Find where the given text appears and provide that cell's center as (x, y) coordinate. 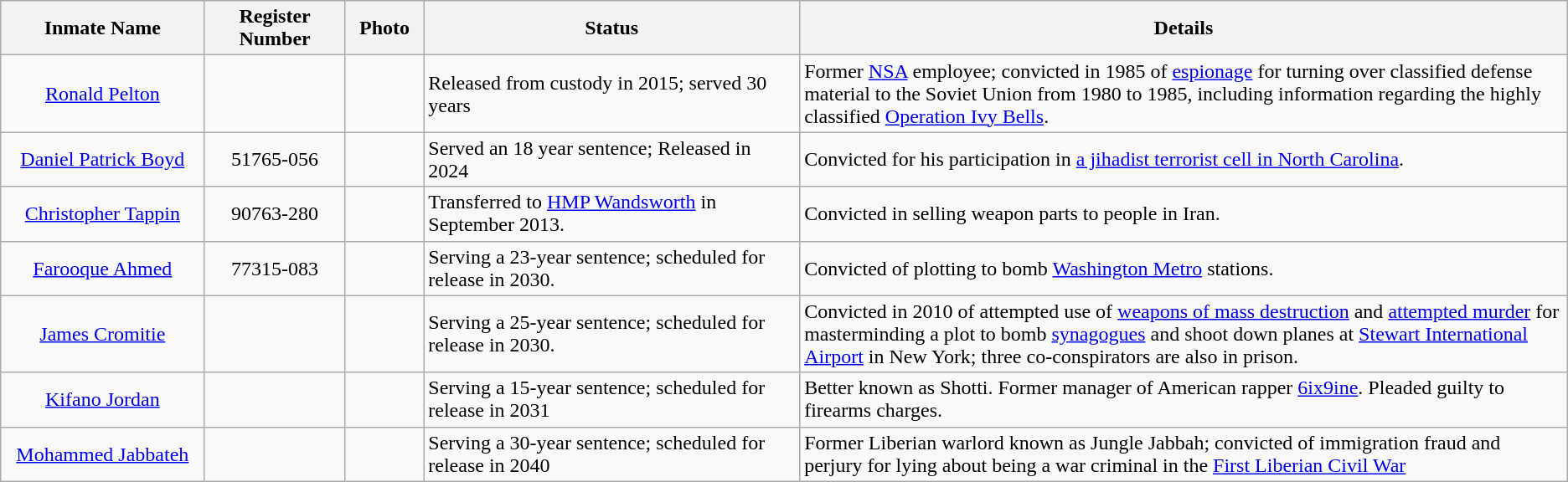
Transferred to HMP Wandsworth in September 2013. (611, 214)
Convicted in selling weapon parts to people in Iran. (1184, 214)
51765-056 (275, 159)
Farooque Ahmed (102, 268)
Details (1184, 28)
90763-280 (275, 214)
Serving a 25-year sentence; scheduled for release in 2030. (611, 334)
Convicted of plotting to bomb Washington Metro stations. (1184, 268)
Christopher Tappin (102, 214)
77315-083 (275, 268)
Serving a 30-year sentence; scheduled for release in 2040 (611, 454)
Inmate Name (102, 28)
Status (611, 28)
Released from custody in 2015; served 30 years (611, 94)
Convicted for his participation in a jihadist terrorist cell in North Carolina. (1184, 159)
Kifano Jordan (102, 400)
Serving a 23-year sentence; scheduled for release in 2030. (611, 268)
Daniel Patrick Boyd (102, 159)
James Cromitie (102, 334)
Photo (384, 28)
Better known as Shotti. Former manager of American rapper 6ix9ine. Pleaded guilty to firearms charges. (1184, 400)
Mohammed Jabbateh (102, 454)
Ronald Pelton (102, 94)
Register Number (275, 28)
Serving a 15-year sentence; scheduled for release in 2031 (611, 400)
Served an 18 year sentence; Released in 2024 (611, 159)
